Pinpoint the cell where the given text exists, returning its (x, y) midpoint coordinate. 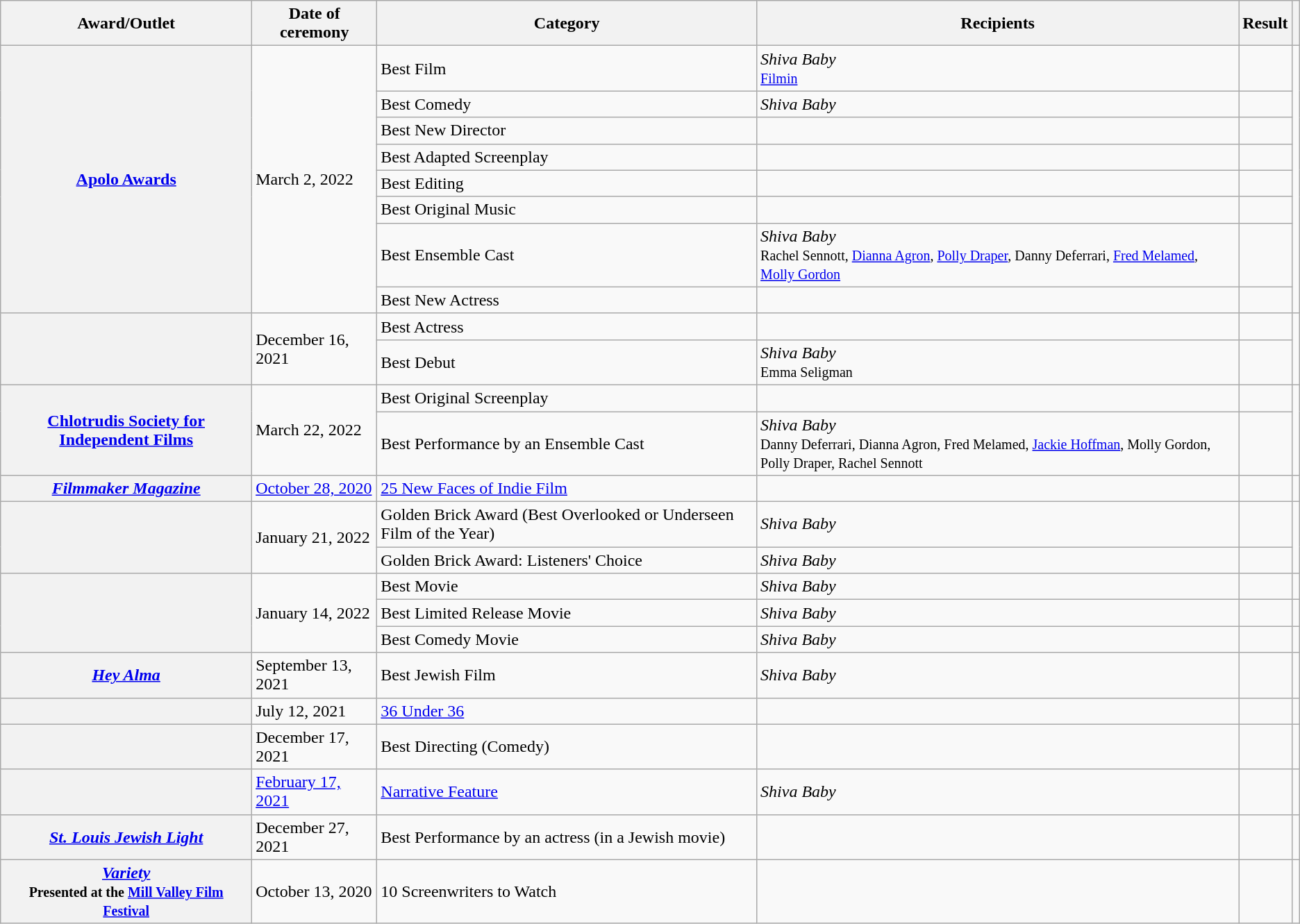
July 12, 2021 (315, 711)
Shiva BabyFilmin (998, 68)
Best Actress (567, 326)
October 28, 2020 (315, 489)
Best Original Screenplay (567, 398)
Best Performance by an Ensemble Cast (567, 443)
December 16, 2021 (315, 348)
Category (567, 24)
Best Editing (567, 183)
October 13, 2020 (315, 891)
Golden Brick Award: Listeners' Choice (567, 560)
Best New Actress (567, 300)
St. Louis Jewish Light (126, 837)
March 2, 2022 (315, 180)
Best Film (567, 68)
36 Under 36 (567, 711)
December 17, 2021 (315, 747)
Best Jewish Film (567, 675)
Best Comedy Movie (567, 639)
25 New Faces of Indie Film (567, 489)
Date of ceremony (315, 24)
Narrative Feature (567, 791)
Best Adapted Screenplay (567, 157)
Best Debut (567, 362)
Result (1265, 24)
December 27, 2021 (315, 837)
Best Limited Release Movie (567, 613)
Apolo Awards (126, 180)
Chlotrudis Society for Independent Films (126, 430)
January 14, 2022 (315, 613)
Best New Director (567, 131)
Hey Alma (126, 675)
Best Ensemble Cast (567, 255)
March 22, 2022 (315, 430)
September 13, 2021 (315, 675)
February 17, 2021 (315, 791)
Best Directing (Comedy) (567, 747)
Best Performance by an actress (in a Jewish movie) (567, 837)
Shiva BabyRachel Sennott, Dianna Agron, Polly Draper, Danny Deferrari, Fred Melamed, Molly Gordon (998, 255)
Shiva BabyDanny Deferrari, Dianna Agron, Fred Melamed, Jackie Hoffman, Molly Gordon, Polly Draper, Rachel Sennott (998, 443)
Best Original Music (567, 210)
Golden Brick Award (Best Overlooked or Underseen Film of the Year) (567, 525)
Shiva Baby Emma Seligman (998, 362)
Filmmaker Magazine (126, 489)
Variety Presented at the Mill Valley Film Festival (126, 891)
Recipients (998, 24)
Best Comedy (567, 104)
Award/Outlet (126, 24)
10 Screenwriters to Watch (567, 891)
Best Movie (567, 587)
January 21, 2022 (315, 537)
